Provide the [x, y] coordinate of the cell's center where the given text is located.  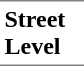
Street Level [42, 33]
